Determine the (X, Y) coordinate at the center of the cell enclosing the given text.  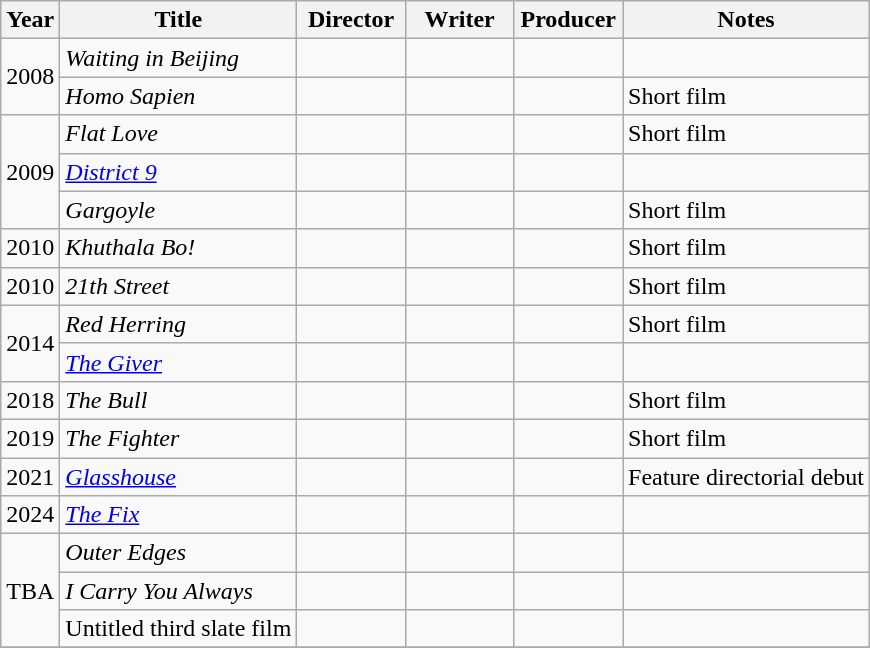
TBA (30, 591)
2024 (30, 515)
2014 (30, 343)
The Fighter (178, 438)
Feature directorial debut (746, 477)
2009 (30, 172)
Flat Love (178, 134)
Homo Sapien (178, 96)
2021 (30, 477)
Red Herring (178, 324)
2019 (30, 438)
2018 (30, 400)
Year (30, 20)
Writer (460, 20)
Producer (568, 20)
2008 (30, 77)
Untitled third slate film (178, 629)
Title (178, 20)
Director (352, 20)
The Bull (178, 400)
The Fix (178, 515)
21th Street (178, 286)
I Carry You Always (178, 591)
The Giver (178, 362)
Khuthala Bo! (178, 248)
Outer Edges (178, 553)
Gargoyle (178, 210)
District 9 (178, 172)
Glasshouse (178, 477)
Notes (746, 20)
Waiting in Beijing (178, 58)
